Find where the given text appears and provide that cell's center as (x, y) coordinate. 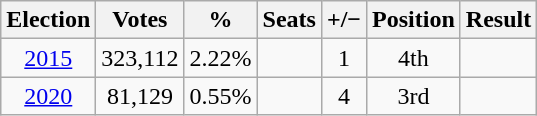
Result (498, 20)
% (220, 20)
Votes (140, 20)
81,129 (140, 96)
2020 (48, 96)
2015 (48, 58)
Position (414, 20)
4 (344, 96)
4th (414, 58)
Seats (289, 20)
323,112 (140, 58)
1 (344, 58)
0.55% (220, 96)
3rd (414, 96)
+/− (344, 20)
Election (48, 20)
2.22% (220, 58)
